Identify which cell holds the provided text, then report its (x, y) central coordinate. 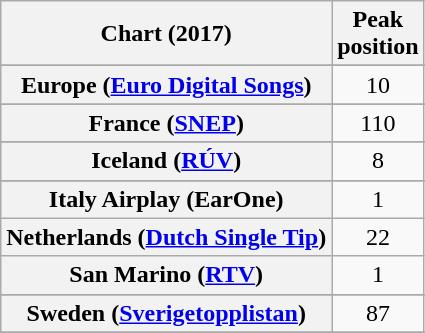
Netherlands (Dutch Single Tip) (166, 237)
France (SNEP) (166, 123)
Peakposition (378, 34)
110 (378, 123)
10 (378, 85)
Iceland (RÚV) (166, 161)
Europe (Euro Digital Songs) (166, 85)
8 (378, 161)
22 (378, 237)
Sweden (Sverigetopplistan) (166, 313)
Italy Airplay (EarOne) (166, 199)
87 (378, 313)
Chart (2017) (166, 34)
San Marino (RTV) (166, 275)
